Extract the (x, y) coordinate from the center of the cell holding the provided text.  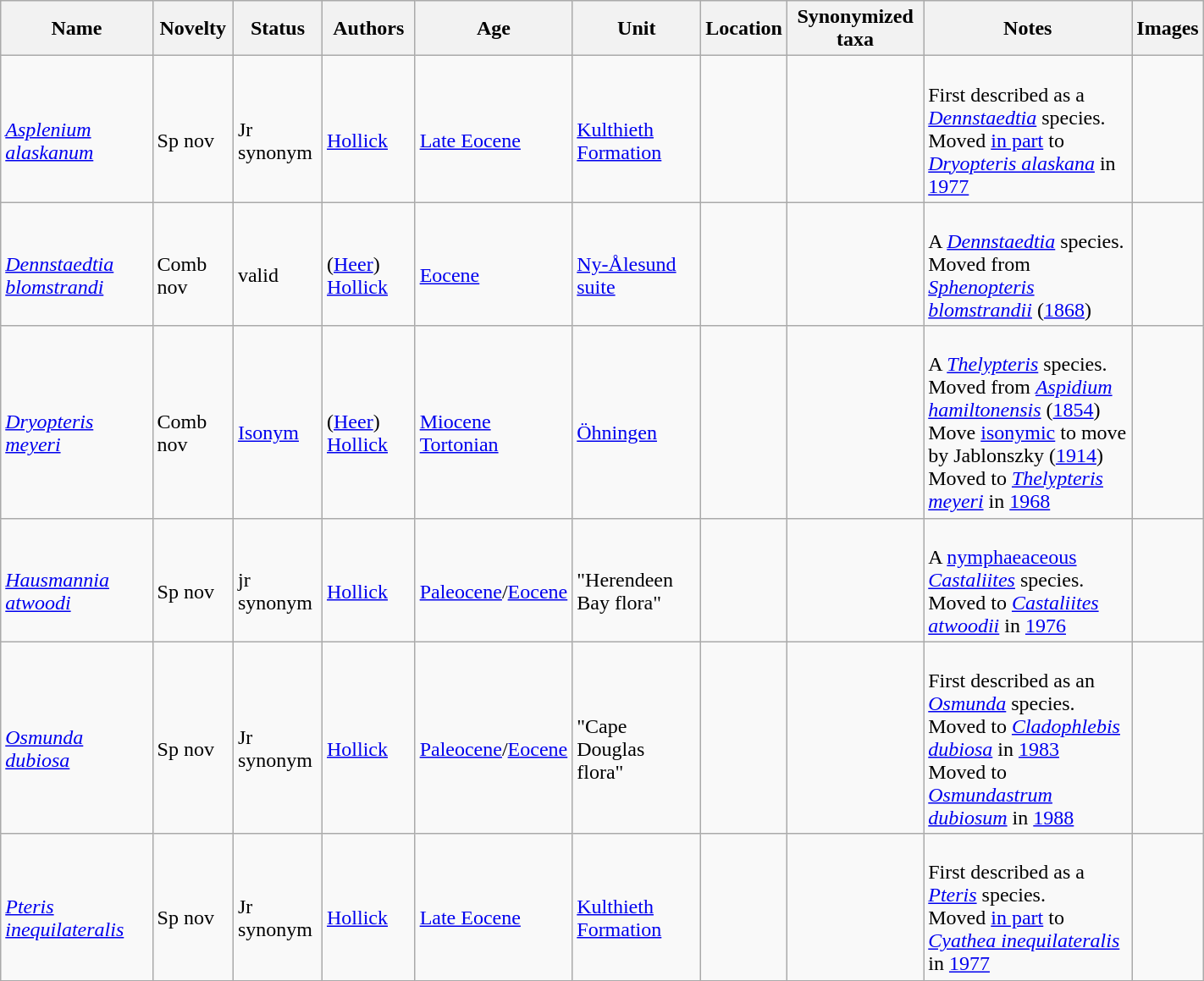
Osmunda dubiosa (76, 738)
Age (494, 29)
Images (1168, 29)
"Cape Douglas flora" (637, 738)
Synonymized taxa (855, 29)
Öhningen (637, 422)
First described as an Osmunda species. Moved to Cladophlebis dubiosa in 1983Moved to Osmundastrum dubiosum in 1988 (1028, 738)
A Dennstaedtia species. Moved from Sphenopteris blomstrandii (1868) (1028, 264)
Dennstaedtia blomstrandi (76, 264)
Pteris inequilateralis (76, 907)
valid (278, 264)
Ny-Ålesund suite (637, 264)
First described as a Dennstaedtia species. Moved in part to Dryopteris alaskana in 1977 (1028, 129)
Authors (368, 29)
MioceneTortonian (494, 422)
Unit (637, 29)
"Herendeen Bay flora" (637, 580)
Name (76, 29)
Eocene (494, 264)
Asplenium alaskanum (76, 129)
A Thelypteris species. Moved from Aspidium hamiltonensis (1854) Move isonymic to move by Jablonszky (1914) Moved to Thelypteris meyeri in 1968 (1028, 422)
jr synonym (278, 580)
Hausmannia atwoodi (76, 580)
First described as a Pteris species. Moved in part to Cyathea inequilateralis in 1977 (1028, 907)
Dryopteris meyeri (76, 422)
Location (744, 29)
Notes (1028, 29)
Isonym (278, 422)
A nymphaeaceous Castaliites species. Moved to Castaliites atwoodii in 1976 (1028, 580)
Novelty (193, 29)
Status (278, 29)
